From the cell containing the given text, extract its center point as [x, y] coordinate. 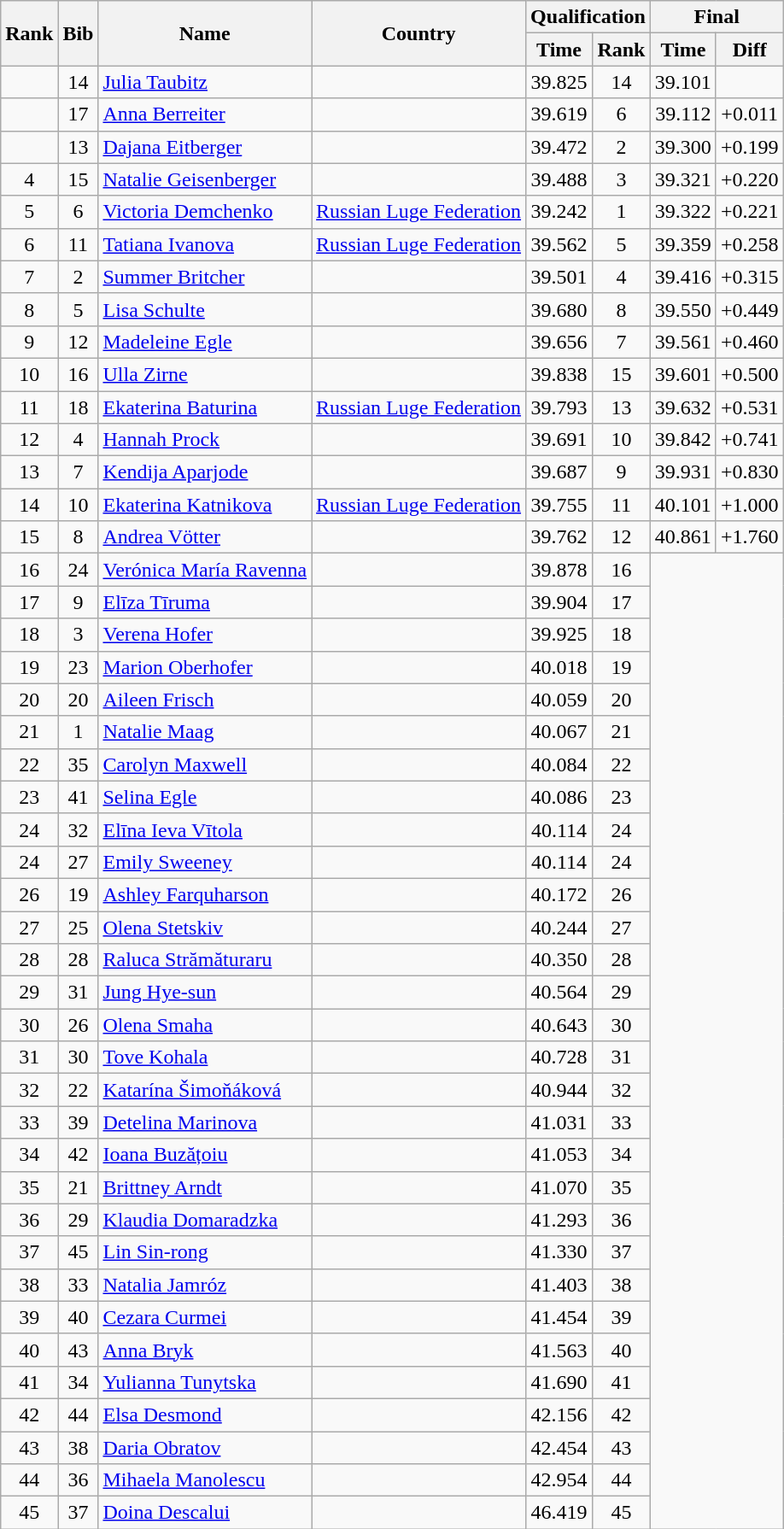
41.070 [559, 1187]
39.838 [559, 374]
40.861 [683, 537]
41.454 [559, 1317]
39.359 [683, 244]
Emily Sweeney [205, 862]
39.561 [683, 342]
Tove Kohala [205, 1057]
39.762 [559, 537]
Anna Bryk [205, 1350]
Bib [79, 33]
Mihaela Manolescu [205, 1480]
39.242 [559, 212]
40.067 [559, 732]
42.156 [559, 1415]
Dajana Eitberger [205, 147]
40.728 [559, 1057]
+0.011 [750, 114]
+0.220 [750, 179]
39.680 [559, 309]
39.878 [559, 570]
Natalia Jamróz [205, 1285]
39.755 [559, 505]
41.330 [559, 1252]
+0.258 [750, 244]
Olena Smaha [205, 1025]
39.322 [683, 212]
40.564 [559, 993]
Victoria Demchenko [205, 212]
39.501 [559, 277]
39.931 [683, 472]
Diff [750, 50]
Lisa Schulte [205, 309]
39.472 [559, 147]
39.925 [559, 635]
39.842 [683, 440]
39.904 [559, 602]
Yulianna Tunytska [205, 1382]
Elīna Ieva Vītola [205, 829]
Name [205, 33]
+0.531 [750, 407]
42.454 [559, 1448]
40.018 [559, 667]
39.793 [559, 407]
40.172 [559, 894]
40.643 [559, 1025]
Daria Obratov [205, 1448]
39.321 [683, 179]
Aileen Frisch [205, 700]
+0.449 [750, 309]
41.690 [559, 1382]
Verena Hofer [205, 635]
46.419 [559, 1513]
39.488 [559, 179]
40.086 [559, 797]
41.403 [559, 1285]
Natalie Geisenberger [205, 179]
+1.000 [750, 505]
Andrea Vötter [205, 537]
39.619 [559, 114]
Ulla Zirne [205, 374]
Detelina Marinova [205, 1122]
41.053 [559, 1155]
+0.830 [750, 472]
Brittney Arndt [205, 1187]
+1.760 [750, 537]
40.350 [559, 960]
41.031 [559, 1122]
Carolyn Maxwell [205, 764]
Klaudia Domaradzka [205, 1220]
Lin Sin-rong [205, 1252]
+0.460 [750, 342]
41.293 [559, 1220]
Kendija Aparjode [205, 472]
39.562 [559, 244]
39.101 [683, 82]
39.632 [683, 407]
+0.500 [750, 374]
Selina Egle [205, 797]
Hannah Prock [205, 440]
39.687 [559, 472]
Ekaterina Katnikova [205, 505]
+0.315 [750, 277]
Marion Oberhofer [205, 667]
Olena Stetskiv [205, 927]
Madeleine Egle [205, 342]
Ioana Buzățoiu [205, 1155]
+0.221 [750, 212]
39.300 [683, 147]
Country [418, 33]
Elsa Desmond [205, 1415]
39.825 [559, 82]
40.059 [559, 700]
Jung Hye-sun [205, 993]
Ashley Farquharson [205, 894]
Summer Britcher [205, 277]
42.954 [559, 1480]
Verónica María Ravenna [205, 570]
Tatiana Ivanova [205, 244]
Ekaterina Baturina [205, 407]
Raluca Strămăturaru [205, 960]
Elīza Tīruma [205, 602]
Katarína Šimoňáková [205, 1090]
39.656 [559, 342]
Cezara Curmei [205, 1317]
Doina Descalui [205, 1513]
25 [79, 927]
39.112 [683, 114]
39.416 [683, 277]
39.550 [683, 309]
+0.199 [750, 147]
41.563 [559, 1350]
39.601 [683, 374]
Julia Taubitz [205, 82]
40.244 [559, 927]
Qualification [588, 17]
Natalie Maag [205, 732]
40.084 [559, 764]
Final [717, 17]
40.944 [559, 1090]
Anna Berreiter [205, 114]
40.101 [683, 505]
39.691 [559, 440]
+0.741 [750, 440]
